Output the [X, Y] coordinate of the center of the cell containing the given text.  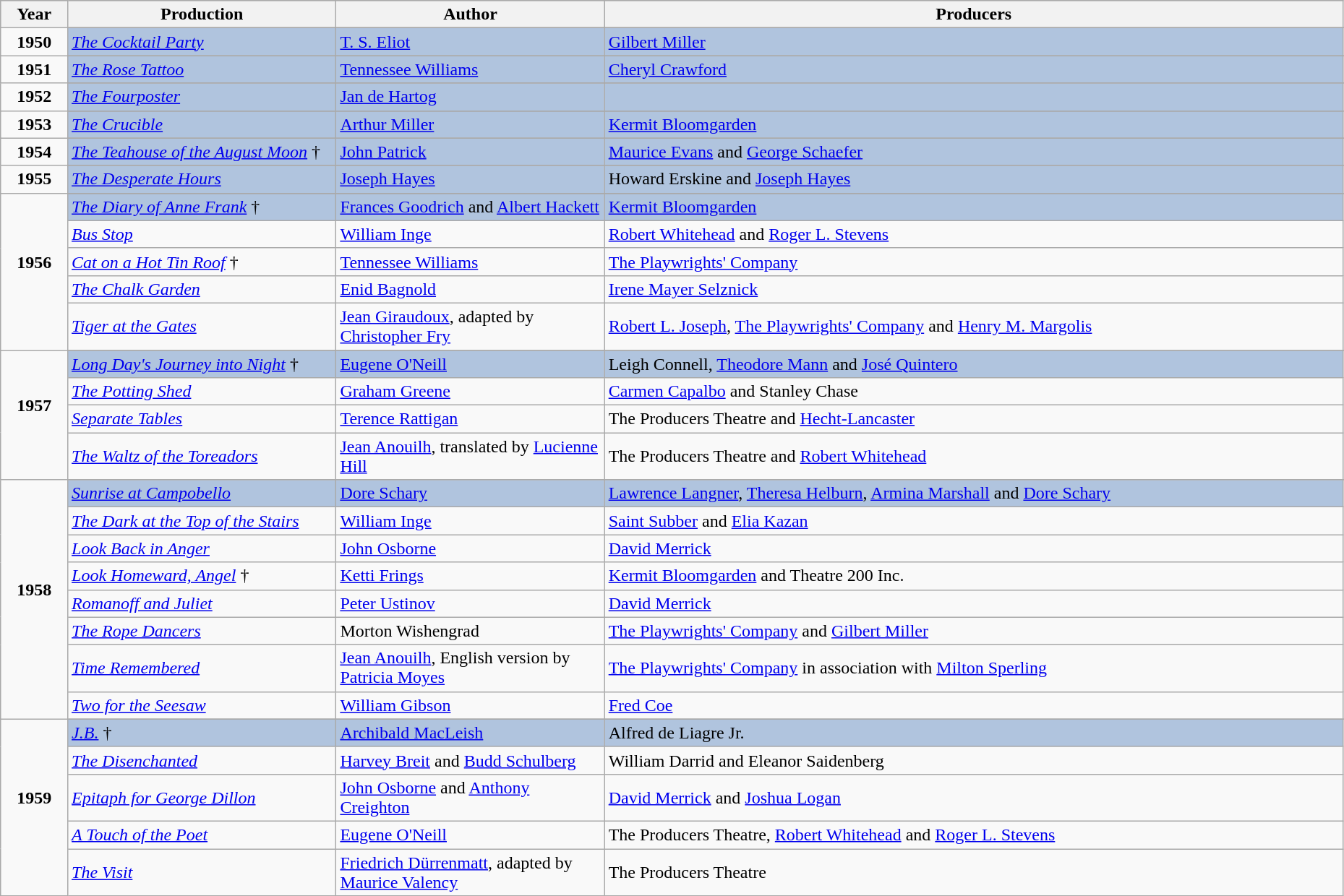
1956 [35, 272]
Long Day's Journey into Night † [202, 363]
T. S. Eliot [470, 42]
The Playwrights' Company in association with Milton Sperling [973, 668]
John Patrick [470, 152]
William Gibson [470, 705]
Carmen Capalbo and Stanley Chase [973, 392]
Jean Anouilh, translated by Lucienne Hill [470, 457]
Robert Whitehead and Roger L. Stevens [973, 234]
Morton Wishengrad [470, 631]
Enid Bagnold [470, 289]
Gilbert Miller [973, 42]
Cat on a Hot Tin Roof † [202, 262]
Lawrence Langner, Theresa Helburn, Armina Marshall and Dore Schary [973, 494]
The Diary of Anne Frank † [202, 207]
Robert L. Joseph, The Playwrights' Company and Henry M. Margolis [973, 327]
1950 [35, 42]
Maurice Evans and George Schaefer [973, 152]
Producers [973, 14]
Romanoff and Juliet [202, 603]
Joseph Hayes [470, 179]
Bus Stop [202, 234]
Time Remembered [202, 668]
1957 [35, 415]
Sunrise at Campobello [202, 494]
The Producers Theatre and Robert Whitehead [973, 457]
1959 [35, 807]
Separate Tables [202, 419]
John Osborne and Anthony Creighton [470, 798]
Saint Subber and Elia Kazan [973, 521]
Look Homeward, Angel † [202, 576]
The Disenchanted [202, 760]
Dore Schary [470, 494]
The Crucible [202, 124]
The Desperate Hours [202, 179]
Jean Anouilh, English version by Patricia Moyes [470, 668]
Kermit Bloomgarden and Theatre 200 Inc. [973, 576]
The Producers Theatre, Robert Whitehead and Roger L. Stevens [973, 835]
Irene Mayer Selznick [973, 289]
Year [35, 14]
The Dark at the Top of the Stairs [202, 521]
Harvey Breit and Budd Schulberg [470, 760]
The Playwrights' Company [973, 262]
Cheryl Crawford [973, 69]
The Fourposter [202, 97]
The Cocktail Party [202, 42]
Graham Greene [470, 392]
J.B. † [202, 733]
The Chalk Garden [202, 289]
Production [202, 14]
Jan de Hartog [470, 97]
Epitaph for George Dillon [202, 798]
The Playwrights' Company and Gilbert Miller [973, 631]
1954 [35, 152]
David Merrick and Joshua Logan [973, 798]
Jean Giraudoux, adapted by Christopher Fry [470, 327]
The Producers Theatre and Hecht-Lancaster [973, 419]
1955 [35, 179]
Archibald MacLeish [470, 733]
A Touch of the Poet [202, 835]
1958 [35, 600]
William Darrid and Eleanor Saidenberg [973, 760]
Two for the Seesaw [202, 705]
The Potting Shed [202, 392]
Friedrich Dürrenmatt, adapted by Maurice Valency [470, 871]
Author [470, 14]
The Rose Tattoo [202, 69]
The Rope Dancers [202, 631]
Frances Goodrich and Albert Hackett [470, 207]
The Waltz of the Toreadors [202, 457]
Peter Ustinov [470, 603]
Leigh Connell, Theodore Mann and José Quintero [973, 363]
John Osborne [470, 548]
Fred Coe [973, 705]
1953 [35, 124]
Ketti Frings [470, 576]
Look Back in Anger [202, 548]
Howard Erskine and Joseph Hayes [973, 179]
Tiger at the Gates [202, 327]
The Teahouse of the August Moon † [202, 152]
1952 [35, 97]
Terence Rattigan [470, 419]
The Visit [202, 871]
The Producers Theatre [973, 871]
Alfred de Liagre Jr. [973, 733]
Arthur Miller [470, 124]
1951 [35, 69]
